Locate the cell with the specified text and output its (x, y) center coordinate. 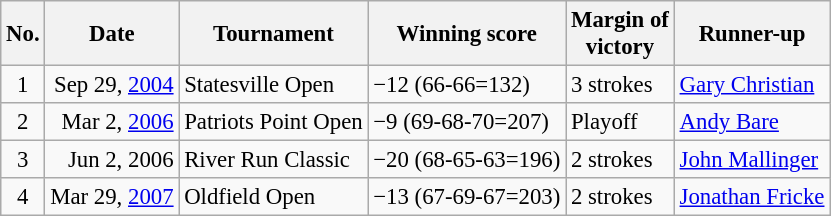
Jonathan Fricke (752, 197)
−9 (69-68-70=207) (467, 122)
4 (23, 197)
Runner-up (752, 34)
Tournament (274, 34)
Sep 29, 2004 (112, 85)
Playoff (620, 122)
Statesville Open (274, 85)
−20 (68-65-63=196) (467, 160)
−13 (67-69-67=203) (467, 197)
Winning score (467, 34)
Oldfield Open (274, 197)
Gary Christian (752, 85)
Date (112, 34)
River Run Classic (274, 160)
3 (23, 160)
No. (23, 34)
−12 (66-66=132) (467, 85)
Patriots Point Open (274, 122)
Mar 2, 2006 (112, 122)
2 (23, 122)
Mar 29, 2007 (112, 197)
Jun 2, 2006 (112, 160)
3 strokes (620, 85)
John Mallinger (752, 160)
Andy Bare (752, 122)
1 (23, 85)
Margin ofvictory (620, 34)
